Return the (X, Y) coordinate for the center point of the cell that contains the specified text.  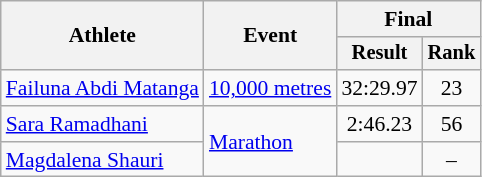
10,000 metres (270, 88)
23 (452, 88)
Failuna Abdi Matanga (102, 88)
Marathon (270, 142)
Event (270, 36)
Final (408, 19)
2:46.23 (379, 124)
56 (452, 124)
Sara Ramadhani (102, 124)
Result (379, 54)
Rank (452, 54)
32:29.97 (379, 88)
Athlete (102, 36)
